Extract the [X, Y] coordinate from the center of the cell holding the provided text.  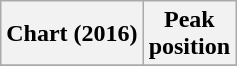
Chart (2016) [72, 34]
Peak position [189, 34]
